Locate the cell with the specified text and output its [X, Y] center coordinate. 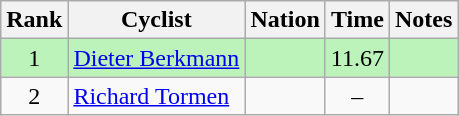
– [357, 96]
Cyclist [156, 20]
Richard Tormen [156, 96]
Nation [285, 20]
Dieter Berkmann [156, 58]
Rank [34, 20]
11.67 [357, 58]
2 [34, 96]
Time [357, 20]
1 [34, 58]
Notes [423, 20]
